Return [x, y] of the center of cell containing provided text 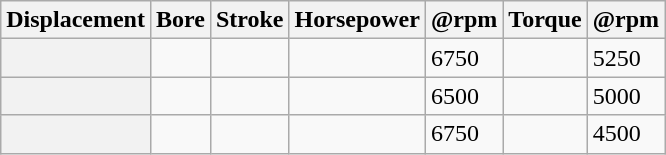
4500 [626, 134]
6500 [464, 96]
5250 [626, 58]
Stroke [250, 20]
Torque [545, 20]
Horsepower [357, 20]
Displacement [76, 20]
Bore [180, 20]
5000 [626, 96]
